Detect which cell encompasses the target text, then output its [X, Y] center coordinate. 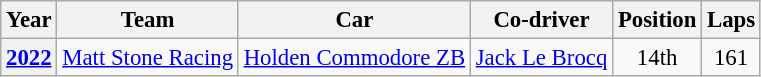
Co-driver [541, 20]
Position [658, 20]
Car [354, 20]
Holden Commodore ZB [354, 58]
Matt Stone Racing [148, 58]
Team [148, 20]
Laps [732, 20]
2022 [29, 58]
161 [732, 58]
14th [658, 58]
Jack Le Brocq [541, 58]
Year [29, 20]
